Pinpoint the cell where the given text exists, returning its [X, Y] midpoint coordinate. 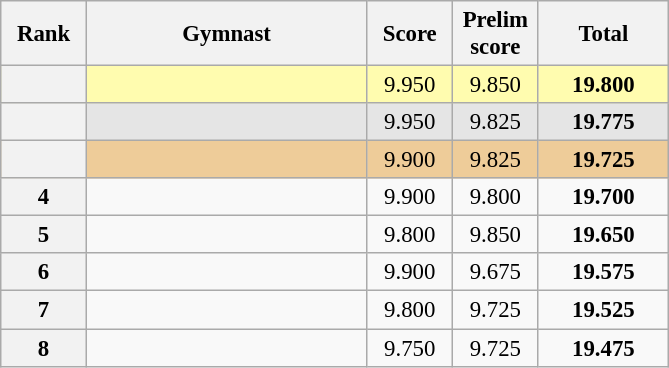
9.675 [496, 273]
4 [44, 197]
7 [44, 310]
19.650 [604, 235]
9.750 [410, 348]
8 [44, 348]
Score [410, 34]
Total [604, 34]
Gymnast [226, 34]
Rank [44, 34]
Prelim score [496, 34]
19.800 [604, 85]
19.575 [604, 273]
6 [44, 273]
19.525 [604, 310]
19.700 [604, 197]
19.775 [604, 122]
5 [44, 235]
19.475 [604, 348]
19.725 [604, 160]
